Find where the given text appears and provide that cell's center as (X, Y) coordinate. 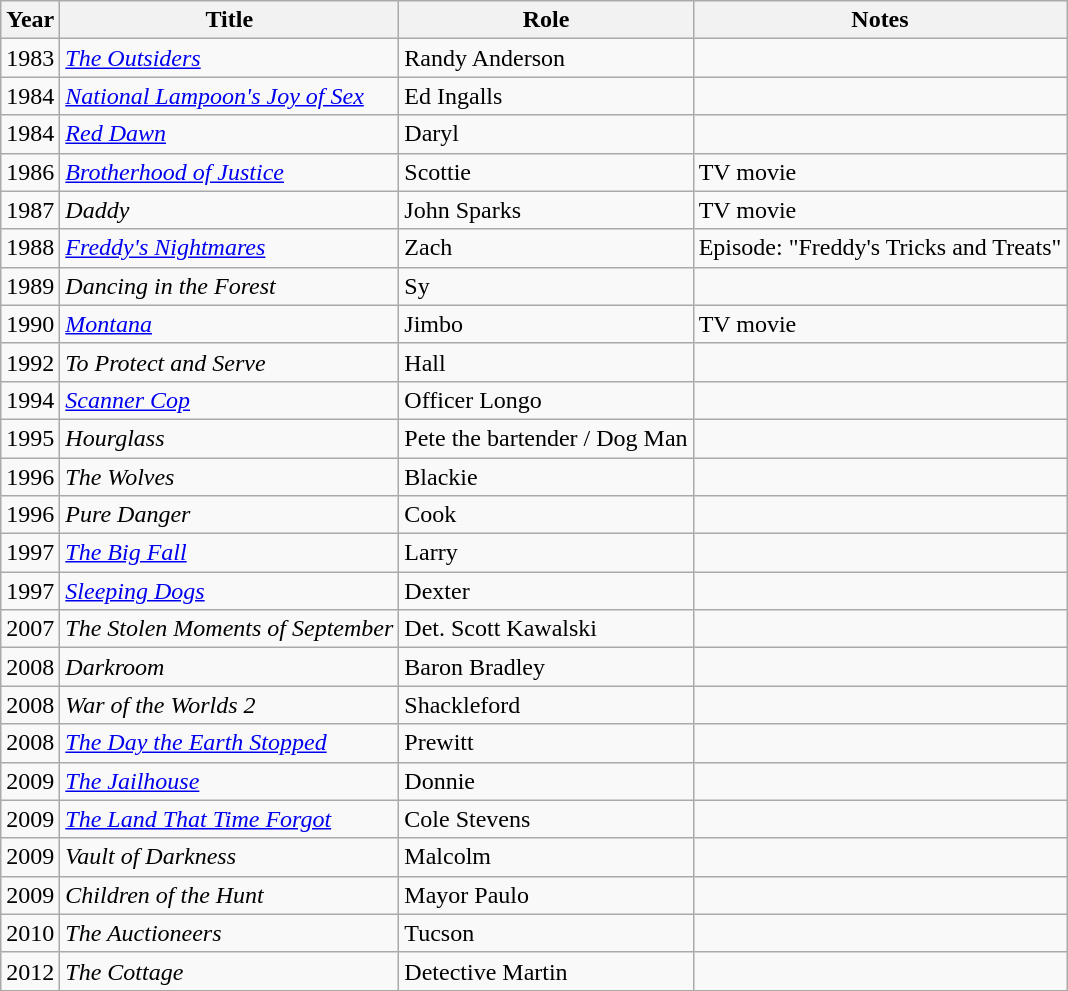
National Lampoon's Joy of Sex (230, 96)
The Wolves (230, 477)
Ed Ingalls (546, 96)
Pure Danger (230, 515)
The Stolen Moments of September (230, 629)
2007 (30, 629)
Det. Scott Kawalski (546, 629)
The Big Fall (230, 553)
Scottie (546, 172)
2012 (30, 971)
1992 (30, 362)
Pete the bartender / Dog Man (546, 438)
The Day the Earth Stopped (230, 743)
To Protect and Serve (230, 362)
Larry (546, 553)
Zach (546, 248)
1986 (30, 172)
Prewitt (546, 743)
1987 (30, 210)
Randy Anderson (546, 58)
Hall (546, 362)
Malcolm (546, 857)
Daddy (230, 210)
Jimbo (546, 324)
The Cottage (230, 971)
Daryl (546, 134)
Baron Bradley (546, 667)
1994 (30, 400)
1990 (30, 324)
John Sparks (546, 210)
1989 (30, 286)
Red Dawn (230, 134)
Title (230, 20)
2010 (30, 933)
Year (30, 20)
Mayor Paulo (546, 895)
Brotherhood of Justice (230, 172)
The Jailhouse (230, 781)
1988 (30, 248)
The Land That Time Forgot (230, 819)
Children of the Hunt (230, 895)
Vault of Darkness (230, 857)
Freddy's Nightmares (230, 248)
1983 (30, 58)
Sleeping Dogs (230, 591)
Cole Stevens (546, 819)
Officer Longo (546, 400)
Dancing in the Forest (230, 286)
Dexter (546, 591)
Role (546, 20)
Detective Martin (546, 971)
Notes (880, 20)
The Auctioneers (230, 933)
Sy (546, 286)
Cook (546, 515)
1995 (30, 438)
Scanner Cop (230, 400)
Montana (230, 324)
Darkroom (230, 667)
The Outsiders (230, 58)
War of the Worlds 2 (230, 705)
Blackie (546, 477)
Shackleford (546, 705)
Donnie (546, 781)
Tucson (546, 933)
Episode: "Freddy's Tricks and Treats" (880, 248)
Hourglass (230, 438)
